Output the [x, y] coordinate of the center of the cell containing the given text.  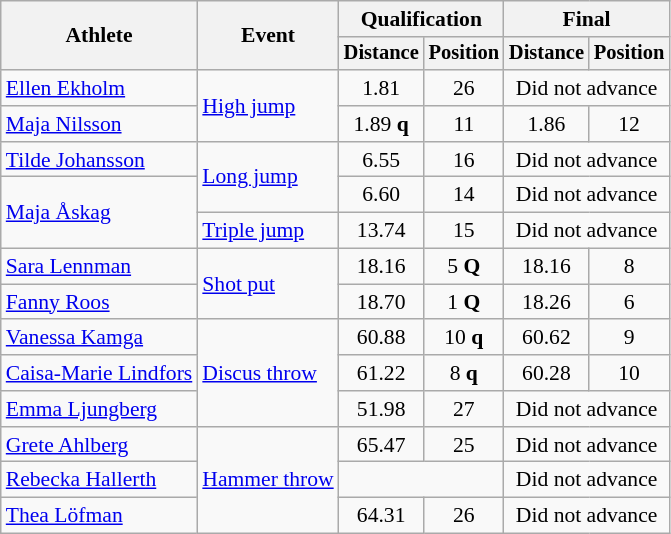
10 q [464, 338]
Final [586, 19]
16 [464, 160]
Qualification [422, 19]
27 [464, 409]
12 [629, 124]
25 [464, 445]
Athlete [100, 36]
1 Q [464, 302]
1.81 [382, 88]
Sara Lennman [100, 267]
Maja Åskag [100, 212]
Hammer throw [268, 480]
6.55 [382, 160]
11 [464, 124]
64.31 [382, 516]
Discus throw [268, 374]
Shot put [268, 284]
1.89 q [382, 124]
Maja Nilsson [100, 124]
18.26 [546, 302]
13.74 [382, 231]
10 [629, 373]
14 [464, 195]
Event [268, 36]
Triple jump [268, 231]
8 [629, 267]
60.28 [546, 373]
Vanessa Kamga [100, 338]
Rebecka Hallerth [100, 480]
Tilde Johansson [100, 160]
65.47 [382, 445]
1.86 [546, 124]
8 q [464, 373]
Thea Löfman [100, 516]
Ellen Ekholm [100, 88]
60.88 [382, 338]
18.70 [382, 302]
Long jump [268, 178]
Emma Ljungberg [100, 409]
6 [629, 302]
61.22 [382, 373]
6.60 [382, 195]
Fanny Roos [100, 302]
15 [464, 231]
Caisa-Marie Lindfors [100, 373]
High jump [268, 106]
9 [629, 338]
Grete Ahlberg [100, 445]
5 Q [464, 267]
51.98 [382, 409]
60.62 [546, 338]
